Search for the cell housing the specified text and yield its [X, Y] center coordinate. 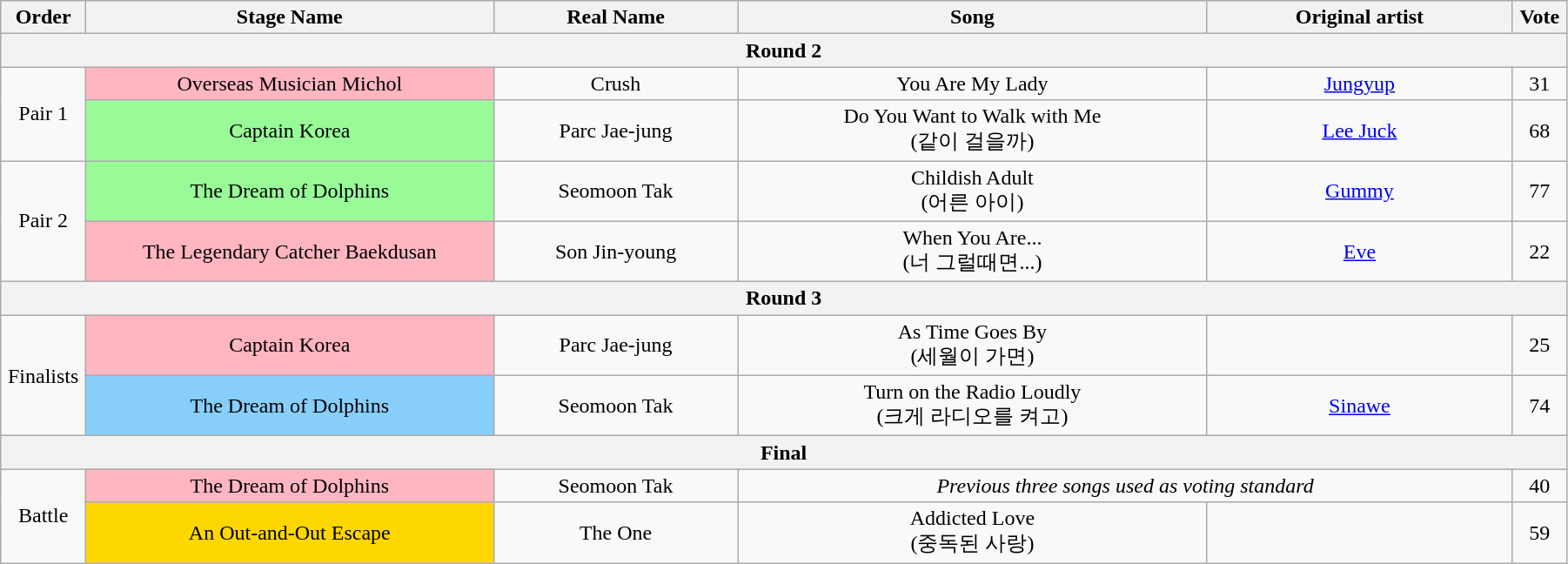
22 [1539, 252]
When You Are...(너 그럴때면...) [973, 252]
Jungyup [1359, 84]
Lee Juck [1359, 131]
Turn on the Radio Loudly(크게 라디오를 켜고) [973, 406]
Previous three songs used as voting standard [1125, 486]
Vote [1539, 17]
Song [973, 17]
77 [1539, 191]
You Are My Lady [973, 84]
Finalists [44, 376]
Overseas Musician Michol [290, 84]
Pair 1 [44, 114]
74 [1539, 406]
The Legendary Catcher Baekdusan [290, 252]
Addicted Love(중독된 사랑) [973, 533]
Crush [616, 84]
Order [44, 17]
25 [1539, 346]
As Time Goes By(세월이 가면) [973, 346]
Original artist [1359, 17]
Sinawe [1359, 406]
Son Jin-young [616, 252]
Childish Adult(어른 아이) [973, 191]
68 [1539, 131]
Pair 2 [44, 221]
31 [1539, 84]
Gummy [1359, 191]
An Out-and-Out Escape [290, 533]
Stage Name [290, 17]
40 [1539, 486]
59 [1539, 533]
Do You Want to Walk with Me(같이 걸을까) [973, 131]
Final [784, 453]
Battle [44, 516]
Round 3 [784, 299]
The One [616, 533]
Real Name [616, 17]
Round 2 [784, 50]
Eve [1359, 252]
